Output the (X, Y) coordinate of the center of the cell containing the given text.  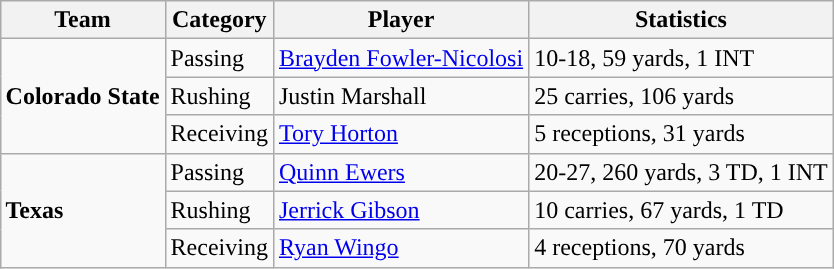
20-27, 260 yards, 3 TD, 1 INT (682, 172)
10 carries, 67 yards, 1 TD (682, 210)
Justin Marshall (400, 96)
Statistics (682, 20)
Team (82, 20)
Texas (82, 210)
5 receptions, 31 yards (682, 134)
Quinn Ewers (400, 172)
Colorado State (82, 96)
Category (219, 20)
Ryan Wingo (400, 248)
10-18, 59 yards, 1 INT (682, 58)
Brayden Fowler-Nicolosi (400, 58)
25 carries, 106 yards (682, 96)
Tory Horton (400, 134)
Jerrick Gibson (400, 210)
Player (400, 20)
4 receptions, 70 yards (682, 248)
